For the text-containing cell, return its midpoint in (x, y) coordinate format. 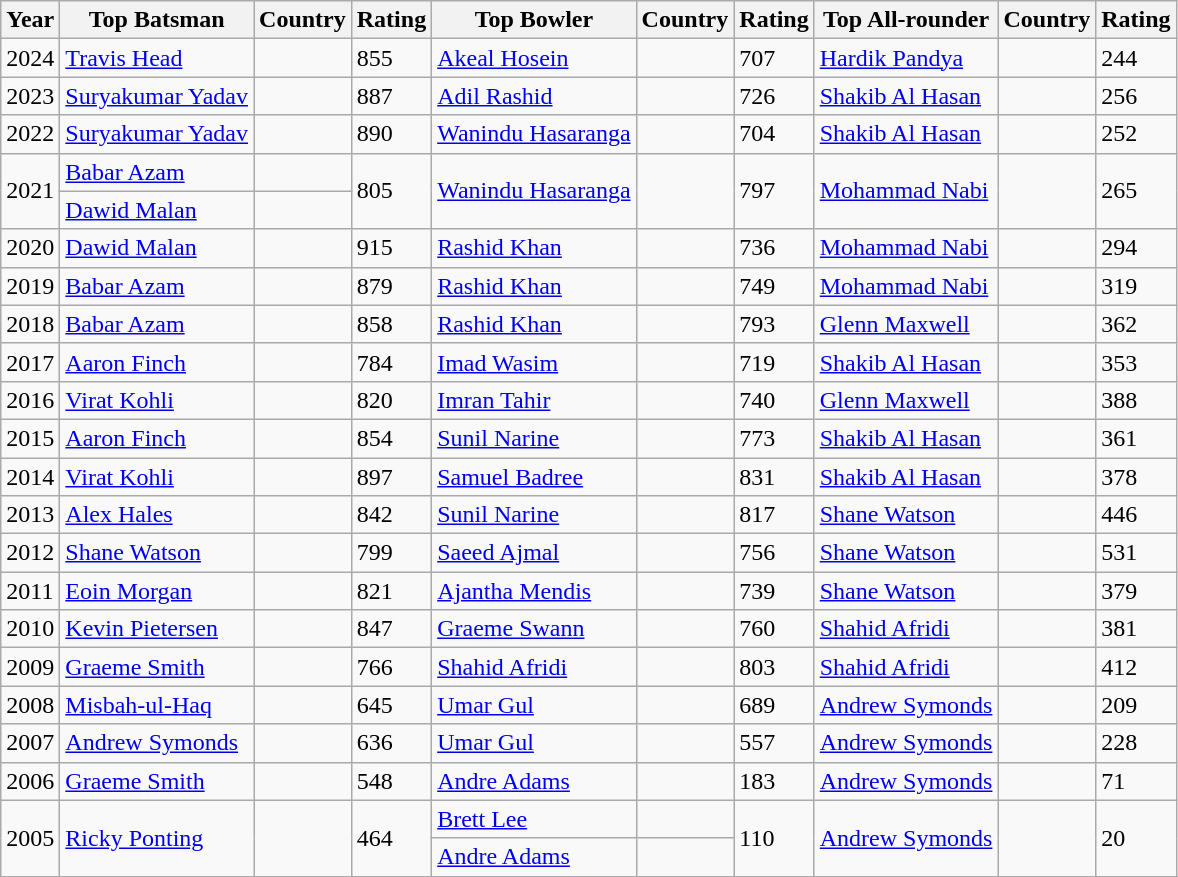
Misbah-ul-Haq (157, 705)
548 (391, 781)
183 (774, 781)
361 (1136, 438)
Imran Tahir (534, 400)
2009 (30, 667)
Akeal Hosein (534, 58)
797 (774, 191)
Hardik Pandya (906, 58)
756 (774, 553)
820 (391, 400)
2007 (30, 743)
265 (1136, 191)
Ricky Ponting (157, 838)
Top Bowler (534, 20)
2008 (30, 705)
739 (774, 591)
887 (391, 96)
2017 (30, 362)
897 (391, 477)
2021 (30, 191)
2013 (30, 515)
817 (774, 515)
Kevin Pietersen (157, 629)
Travis Head (157, 58)
636 (391, 743)
Year (30, 20)
858 (391, 324)
803 (774, 667)
766 (391, 667)
736 (774, 248)
707 (774, 58)
784 (391, 362)
760 (774, 629)
110 (774, 838)
Ajantha Mendis (534, 591)
719 (774, 362)
412 (1136, 667)
704 (774, 134)
2006 (30, 781)
2011 (30, 591)
2019 (30, 286)
244 (1136, 58)
879 (391, 286)
209 (1136, 705)
854 (391, 438)
842 (391, 515)
2014 (30, 477)
799 (391, 553)
319 (1136, 286)
Adil Rashid (534, 96)
294 (1136, 248)
645 (391, 705)
821 (391, 591)
256 (1136, 96)
773 (774, 438)
228 (1136, 743)
Saeed Ajmal (534, 553)
855 (391, 58)
726 (774, 96)
464 (391, 838)
2005 (30, 838)
Top All-rounder (906, 20)
2012 (30, 553)
71 (1136, 781)
378 (1136, 477)
749 (774, 286)
362 (1136, 324)
557 (774, 743)
Imad Wasim (534, 362)
Alex Hales (157, 515)
Graeme Swann (534, 629)
Eoin Morgan (157, 591)
381 (1136, 629)
915 (391, 248)
388 (1136, 400)
847 (391, 629)
Top Batsman (157, 20)
805 (391, 191)
2022 (30, 134)
740 (774, 400)
Samuel Badree (534, 477)
2016 (30, 400)
2024 (30, 58)
890 (391, 134)
689 (774, 705)
2023 (30, 96)
Brett Lee (534, 819)
2020 (30, 248)
2018 (30, 324)
793 (774, 324)
2010 (30, 629)
531 (1136, 553)
379 (1136, 591)
446 (1136, 515)
252 (1136, 134)
20 (1136, 838)
2015 (30, 438)
831 (774, 477)
353 (1136, 362)
